Identify which cell holds the provided text, then report its [x, y] central coordinate. 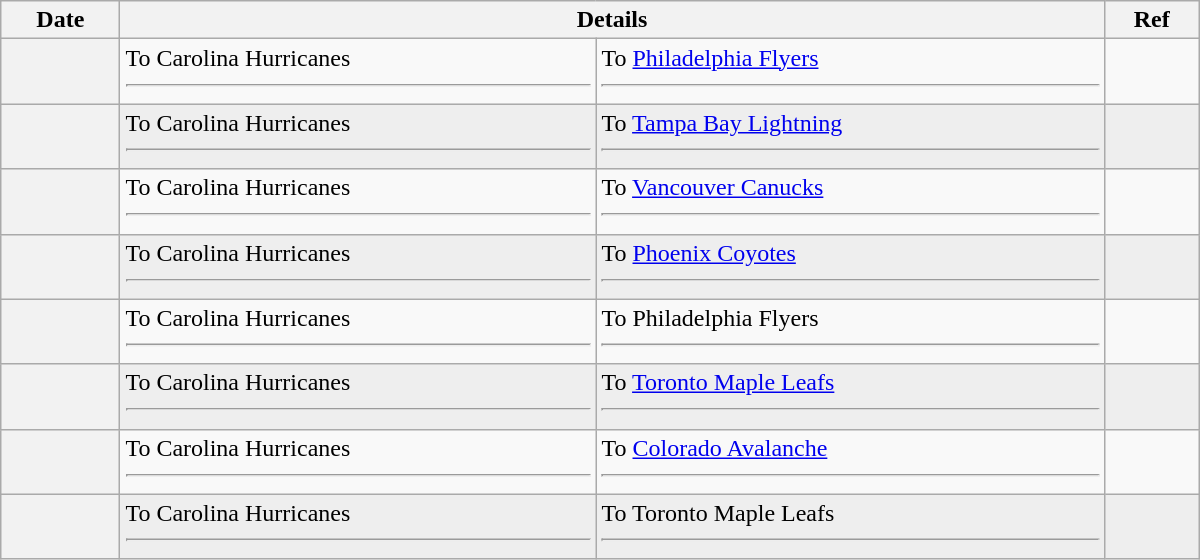
To Phoenix Coyotes [850, 266]
To Tampa Bay Lightning [850, 136]
Details [612, 20]
To Vancouver Canucks [850, 202]
Date [60, 20]
To Colorado Avalanche [850, 462]
Ref [1152, 20]
